Capture the cell that displays the provided text and extract its (x, y) central coordinate. 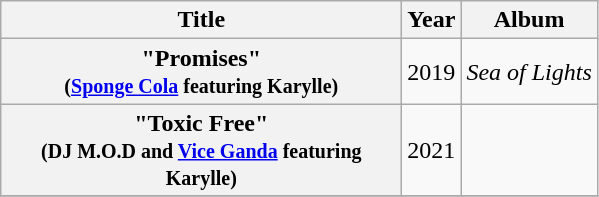
Year (432, 20)
Title (202, 20)
Sea of Lights (529, 72)
2021 (432, 150)
Album (529, 20)
"Promises" (Sponge Cola featuring Karylle) (202, 72)
"Toxic Free" (DJ M.O.D and Vice Ganda featuring Karylle) (202, 150)
2019 (432, 72)
